Return (x, y) of the center of cell containing provided text 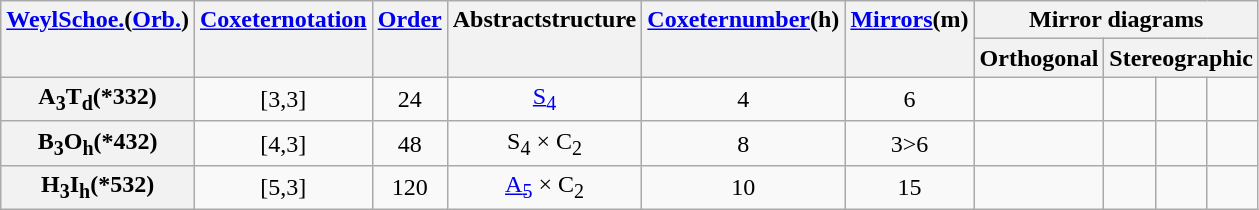
8 (744, 143)
WeylSchoe.(Orb.) (98, 39)
Mirror diagrams (1116, 20)
48 (410, 143)
3>6 (910, 143)
Abstractstructure (544, 39)
4 (744, 99)
A3Td(*332) (98, 99)
A5 × C2 (544, 188)
Mirrors(m) (910, 39)
Order (410, 39)
Orthogonal (1039, 58)
B3Oh(*432) (98, 143)
Coxeternumber(h) (744, 39)
10 (744, 188)
S4 (544, 99)
S4 × C2 (544, 143)
15 (910, 188)
H3Ih(*532) (98, 188)
[5,3] (283, 188)
[3,3] (283, 99)
[4,3] (283, 143)
24 (410, 99)
Coxeternotation (283, 39)
Stereographic (1182, 58)
120 (410, 188)
6 (910, 99)
